Identify which cell holds the provided text, then report its [X, Y] central coordinate. 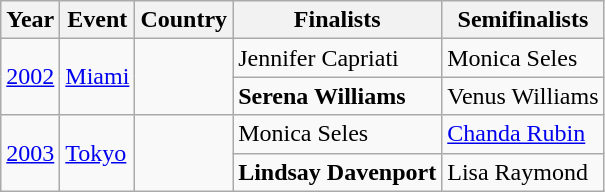
Venus Williams [523, 96]
Event [98, 20]
Semifinalists [523, 20]
Year [30, 20]
Miami [98, 77]
Serena Williams [338, 96]
2002 [30, 77]
Tokyo [98, 153]
Lindsay Davenport [338, 172]
Country [184, 20]
2003 [30, 153]
Lisa Raymond [523, 172]
Chanda Rubin [523, 134]
Jennifer Capriati [338, 58]
Finalists [338, 20]
